Return (x, y) of the center of cell containing provided text 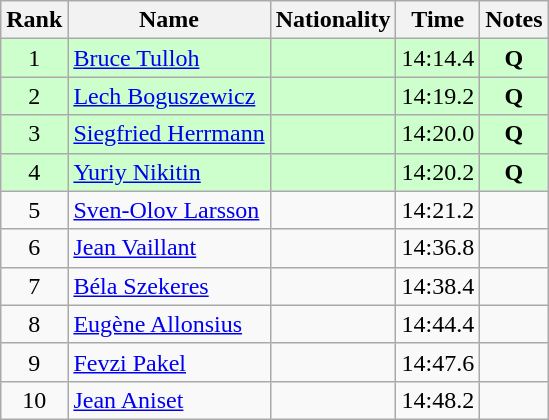
Bruce Tulloh (169, 58)
Jean Vaillant (169, 248)
Béla Szekeres (169, 286)
Time (438, 20)
14:20.2 (438, 172)
9 (34, 362)
Nationality (333, 20)
Eugène Allonsius (169, 324)
14:14.4 (438, 58)
14:36.8 (438, 248)
3 (34, 134)
14:47.6 (438, 362)
14:21.2 (438, 210)
10 (34, 400)
7 (34, 286)
14:44.4 (438, 324)
Notes (514, 20)
2 (34, 96)
5 (34, 210)
14:48.2 (438, 400)
1 (34, 58)
Sven-Olov Larsson (169, 210)
Name (169, 20)
Fevzi Pakel (169, 362)
4 (34, 172)
Lech Boguszewicz (169, 96)
14:20.0 (438, 134)
Yuriy Nikitin (169, 172)
8 (34, 324)
14:19.2 (438, 96)
14:38.4 (438, 286)
Siegfried Herrmann (169, 134)
Jean Aniset (169, 400)
Rank (34, 20)
6 (34, 248)
